Return (X, Y) of the center of cell containing provided text 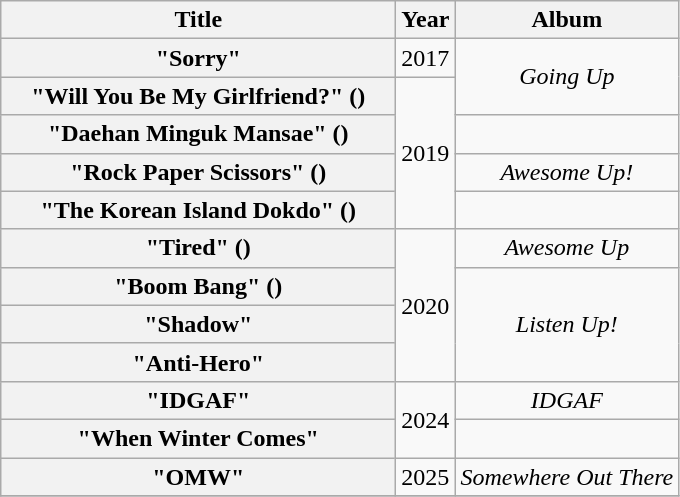
"Anti-Hero" (198, 362)
Title (198, 20)
Somewhere Out There (567, 477)
Awesome Up! (567, 172)
Year (426, 20)
"Rock Paper Scissors" () (198, 172)
Listen Up! (567, 324)
Going Up (567, 77)
"Will You Be My Girlfriend?" () (198, 96)
"IDGAF" (198, 400)
2024 (426, 419)
2020 (426, 305)
"The Korean Island Dokdo" () (198, 210)
IDGAF (567, 400)
"Tired" () (198, 248)
2017 (426, 58)
"Shadow" (198, 324)
"OMW" (198, 477)
"Sorry" (198, 58)
Awesome Up (567, 248)
"Daehan Minguk Mansae" () (198, 134)
Album (567, 20)
"Boom Bang" () (198, 286)
2025 (426, 477)
"When Winter Comes" (198, 438)
2019 (426, 153)
